Determine the (X, Y) coordinate at the center of the cell enclosing the given text.  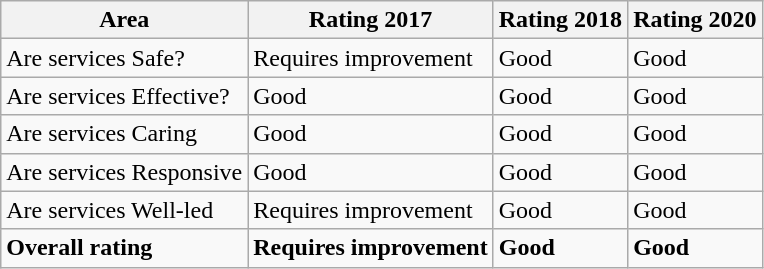
Rating 2020 (695, 20)
Are services Responsive (124, 172)
Are services Effective? (124, 96)
Rating 2018 (560, 20)
Are services Safe? (124, 58)
Rating 2017 (370, 20)
Overall rating (124, 248)
Are services Well-led (124, 210)
Area (124, 20)
Are services Caring (124, 134)
